Provide the (x, y) coordinate of the cell's center where the given text is located.  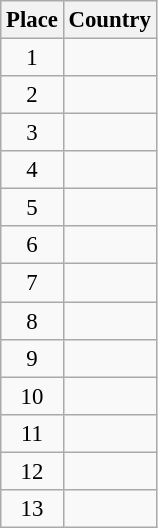
6 (32, 245)
11 (32, 433)
3 (32, 133)
Place (32, 20)
1 (32, 58)
5 (32, 208)
7 (32, 283)
10 (32, 396)
13 (32, 509)
12 (32, 471)
9 (32, 358)
4 (32, 170)
2 (32, 95)
8 (32, 321)
Country (110, 20)
